Return the [X, Y] coordinate for the center point of the cell that contains the specified text.  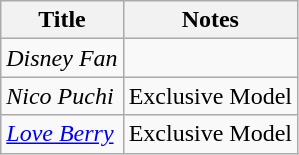
Title [62, 20]
Nico Puchi [62, 96]
Disney Fan [62, 58]
Notes [210, 20]
Love Berry [62, 134]
